Search for the cell housing the specified text and yield its (x, y) center coordinate. 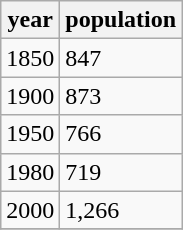
1900 (30, 96)
1850 (30, 58)
year (30, 20)
1,266 (121, 210)
population (121, 20)
2000 (30, 210)
873 (121, 96)
847 (121, 58)
1980 (30, 172)
766 (121, 134)
1950 (30, 134)
719 (121, 172)
